Return the [X, Y] coordinate for the center point of the cell that contains the specified text.  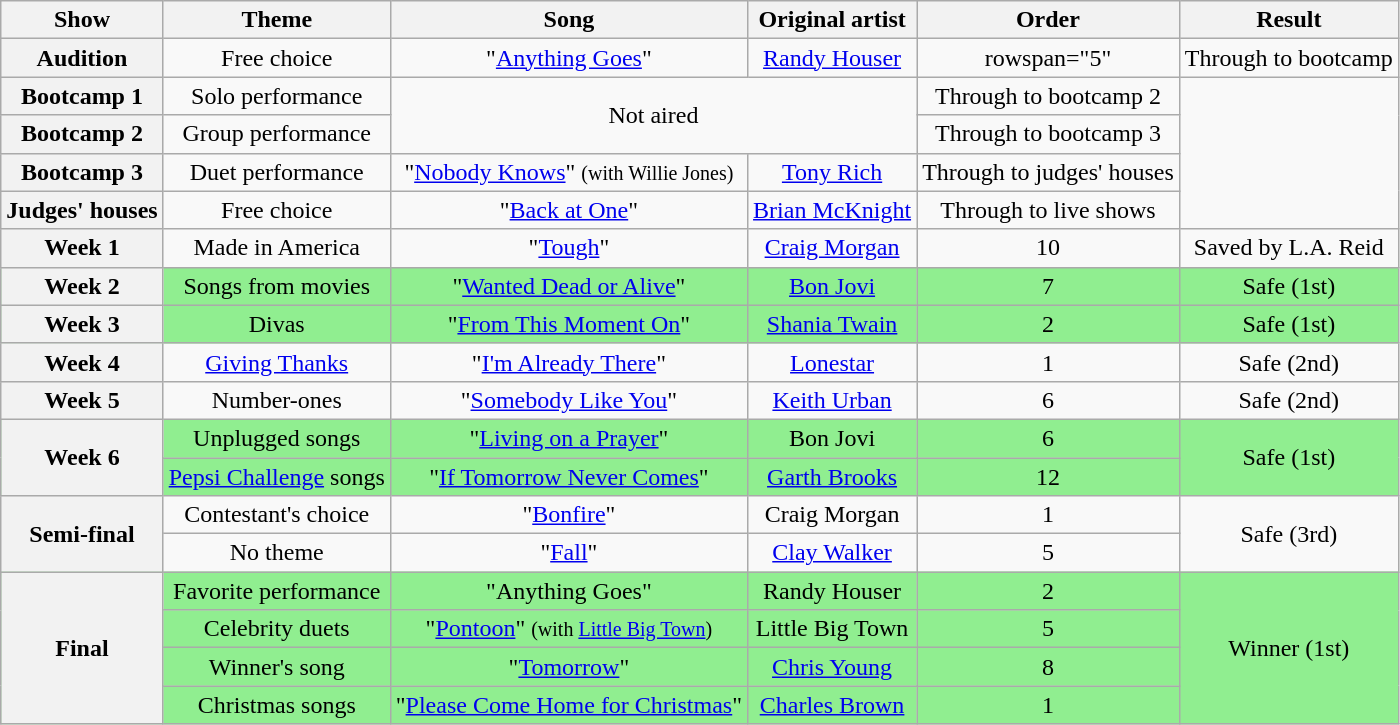
Theme [276, 20]
Bootcamp 2 [82, 134]
Winner's song [276, 667]
Through to judges' houses [1048, 172]
Solo performance [276, 96]
No theme [276, 553]
Order [1048, 20]
"Fall" [568, 553]
Clay Walker [832, 553]
Original artist [832, 20]
Charles Brown [832, 705]
Bootcamp 3 [82, 172]
Semi-final [82, 534]
"From This Moment On" [568, 324]
Song [568, 20]
Show [82, 20]
Songs from movies [276, 286]
Little Big Town [832, 629]
Brian McKnight [832, 210]
Garth Brooks [832, 477]
"Wanted Dead or Alive" [568, 286]
Favorite performance [276, 591]
Unplugged songs [276, 438]
Made in America [276, 248]
Final [82, 648]
"Tomorrow" [568, 667]
Audition [82, 58]
Through to bootcamp 2 [1048, 96]
Through to bootcamp 3 [1048, 134]
Lonestar [832, 362]
Through to live shows [1048, 210]
Judges' houses [82, 210]
Week 1 [82, 248]
"Please Come Home for Christmas" [568, 705]
Through to bootcamp [1288, 58]
"Bonfire" [568, 515]
Saved by L.A. Reid [1288, 248]
Winner (1st) [1288, 648]
Bootcamp 1 [82, 96]
Keith Urban [832, 400]
Duet performance [276, 172]
Divas [276, 324]
10 [1048, 248]
rowspan="5" [1048, 58]
Chris Young [832, 667]
"Nobody Knows" (with Willie Jones) [568, 172]
8 [1048, 667]
Giving Thanks [276, 362]
Not aired [653, 115]
Week 5 [82, 400]
Shania Twain [832, 324]
"If Tomorrow Never Comes" [568, 477]
Pepsi Challenge songs [276, 477]
Week 4 [82, 362]
"Pontoon" (with Little Big Town) [568, 629]
Tony Rich [832, 172]
Safe (3rd) [1288, 534]
12 [1048, 477]
"Living on a Prayer" [568, 438]
Number-ones [276, 400]
"Somebody Like You" [568, 400]
Week 6 [82, 457]
"Tough" [568, 248]
7 [1048, 286]
Result [1288, 20]
"I'm Already There" [568, 362]
"Back at One" [568, 210]
Contestant's choice [276, 515]
Week 3 [82, 324]
Week 2 [82, 286]
Group performance [276, 134]
Christmas songs [276, 705]
Celebrity duets [276, 629]
